Determine the (x, y) coordinate at the center of the cell enclosing the given text.  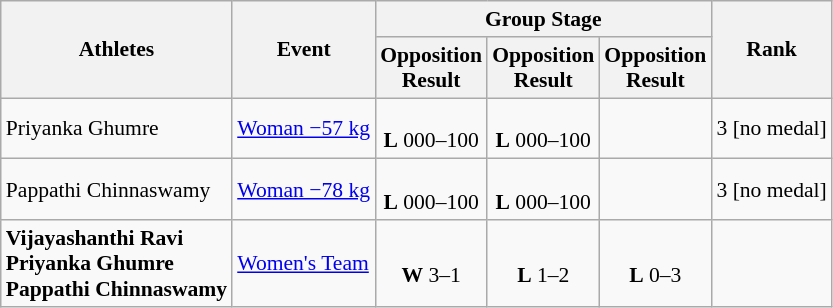
Group Stage (543, 19)
L 1–2 (543, 264)
Pappathi Chinnaswamy (116, 190)
Priyanka Ghumre (116, 128)
Event (304, 50)
Women's Team (304, 264)
Woman −78 kg (304, 190)
W 3–1 (431, 264)
Athletes (116, 50)
Woman −57 kg (304, 128)
L 0–3 (655, 264)
Rank (771, 50)
Vijayashanthi RaviPriyanka GhumrePappathi Chinnaswamy (116, 264)
